From the cell containing the given text, extract its center point as (X, Y) coordinate. 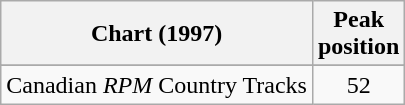
52 (358, 85)
Peakposition (358, 34)
Canadian RPM Country Tracks (157, 85)
Chart (1997) (157, 34)
